Determine the [x, y] coordinate at the center of the cell enclosing the given text.  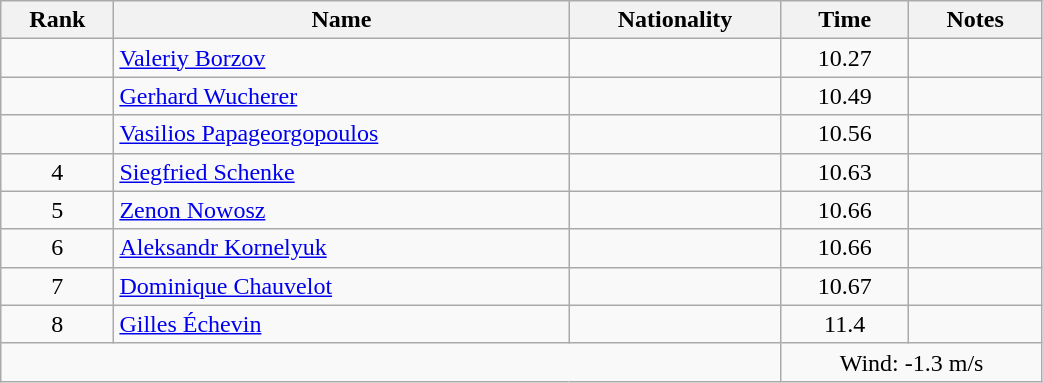
10.56 [844, 134]
8 [58, 324]
10.27 [844, 58]
Zenon Nowosz [342, 210]
Vasilios Papageorgopoulos [342, 134]
Time [844, 20]
Siegfried Schenke [342, 172]
5 [58, 210]
Name [342, 20]
11.4 [844, 324]
Valeriy Borzov [342, 58]
Wind: -1.3 m/s [912, 362]
Gilles Échevin [342, 324]
Nationality [675, 20]
4 [58, 172]
Aleksandr Kornelyuk [342, 248]
Notes [975, 20]
10.63 [844, 172]
Rank [58, 20]
6 [58, 248]
7 [58, 286]
10.49 [844, 96]
10.67 [844, 286]
Dominique Chauvelot [342, 286]
Gerhard Wucherer [342, 96]
